Capture the cell that displays the provided text and extract its (X, Y) central coordinate. 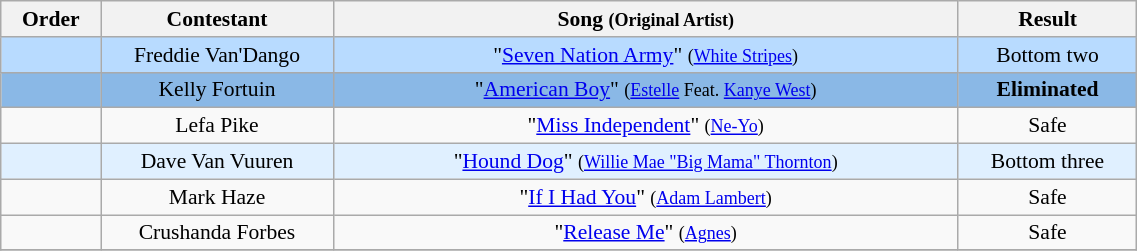
Lefa Pike (217, 126)
Kelly Fortuin (217, 90)
"American Boy" (Estelle Feat. Kanye West) (646, 90)
"Miss Independent" (Ne-Yo) (646, 126)
Contestant (217, 19)
Eliminated (1048, 90)
"Release Me" (Agnes) (646, 233)
Freddie Van'Dango (217, 55)
Bottom three (1048, 162)
Dave Van Vuuren (217, 162)
Mark Haze (217, 197)
"Hound Dog" (Willie Mae "Big Mama" Thornton) (646, 162)
Order (51, 19)
"Seven Nation Army" (White Stripes) (646, 55)
Song (Original Artist) (646, 19)
"If I Had You" (Adam Lambert) (646, 197)
Result (1048, 19)
Crushanda Forbes (217, 233)
Bottom two (1048, 55)
